Locate the cell with the specified text and output its (X, Y) center coordinate. 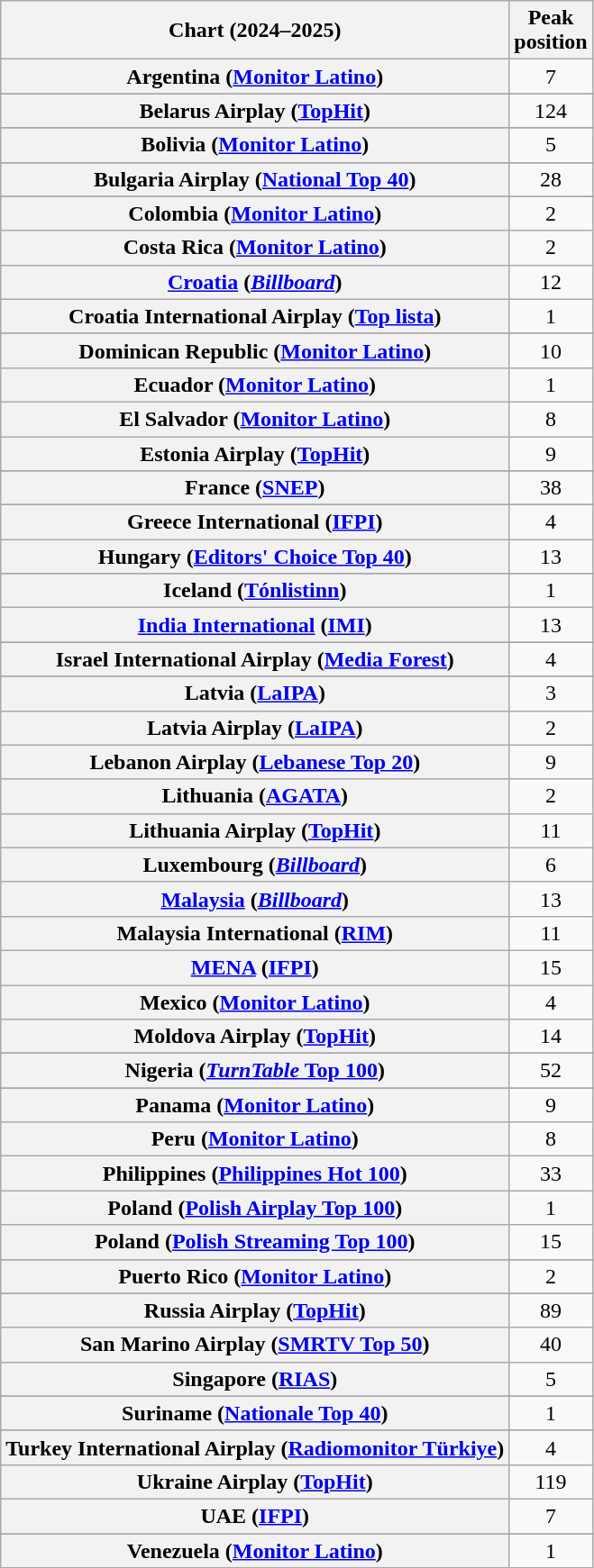
Peru (Monitor Latino) (255, 1139)
MENA (IFPI) (255, 967)
Hungary (Editors' Choice Top 40) (255, 557)
Russia Airplay (TopHit) (255, 1310)
Malaysia (Billboard) (255, 899)
28 (551, 179)
India International (IMI) (255, 625)
12 (551, 282)
Greece International (IFPI) (255, 522)
Iceland (Tónlistinn) (255, 591)
Estonia Airplay (TopHit) (255, 453)
Luxembourg (Billboard) (255, 865)
Lithuania Airplay (TopHit) (255, 830)
Turkey International Airplay (Radiomonitor Türkiye) (255, 1447)
Bolivia (Monitor Latino) (255, 145)
Puerto Rico (Monitor Latino) (255, 1276)
52 (551, 1071)
Lithuania (AGATA) (255, 796)
Ecuador (Monitor Latino) (255, 385)
Poland (Polish Streaming Top 100) (255, 1242)
Ukraine Airplay (TopHit) (255, 1482)
Philippines (Philippines Hot 100) (255, 1174)
Poland (Polish Airplay Top 100) (255, 1208)
119 (551, 1482)
6 (551, 865)
3 (551, 693)
Costa Rica (Monitor Latino) (255, 248)
Latvia Airplay (LaIPA) (255, 728)
Panama (Monitor Latino) (255, 1105)
Croatia (Billboard) (255, 282)
San Marino Airplay (SMRTV Top 50) (255, 1345)
33 (551, 1174)
Malaysia International (RIM) (255, 933)
Argentina (Monitor Latino) (255, 77)
Dominican Republic (Monitor Latino) (255, 350)
89 (551, 1310)
38 (551, 488)
Lebanon Airplay (Lebanese Top 20) (255, 762)
Mexico (Monitor Latino) (255, 1002)
14 (551, 1037)
Colombia (Monitor Latino) (255, 213)
Suriname (Nationale Top 40) (255, 1413)
Croatia International Airplay (Top lista) (255, 316)
40 (551, 1345)
10 (551, 350)
Chart (2024–2025) (255, 31)
El Salvador (Monitor Latino) (255, 419)
Singapore (RIAS) (255, 1379)
Bulgaria Airplay (National Top 40) (255, 179)
Nigeria (TurnTable Top 100) (255, 1071)
124 (551, 111)
France (SNEP) (255, 488)
UAE (IFPI) (255, 1516)
Israel International Airplay (Media Forest) (255, 659)
Moldova Airplay (TopHit) (255, 1037)
Peakposition (551, 31)
Latvia (LaIPA) (255, 693)
Venezuela (Monitor Latino) (255, 1550)
Belarus Airplay (TopHit) (255, 111)
